Return the [x, y] coordinate for the center point of the cell that contains the specified text.  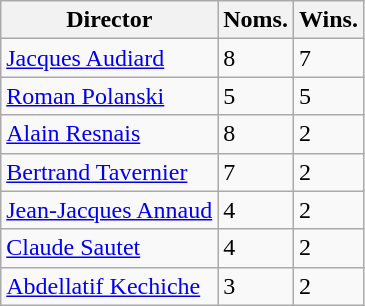
Jean-Jacques Annaud [110, 210]
Roman Polanski [110, 96]
Abdellatif Kechiche [110, 286]
Wins. [328, 20]
Bertrand Tavernier [110, 172]
Alain Resnais [110, 134]
Noms. [256, 20]
Director [110, 20]
Claude Sautet [110, 248]
Jacques Audiard [110, 58]
3 [256, 286]
